Scan for the cell matching the given text and deliver its [x, y] coordinate at center. 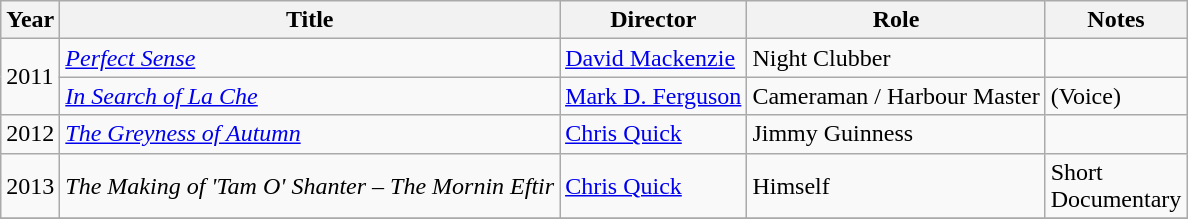
Notes [1116, 20]
Role [896, 20]
Perfect Sense [310, 58]
Mark D. Ferguson [654, 96]
David Mackenzie [654, 58]
Year [30, 20]
ShortDocumentary [1116, 186]
Night Clubber [896, 58]
2011 [30, 77]
Cameraman / Harbour Master [896, 96]
In Search of La Che [310, 96]
The Greyness of Autumn [310, 134]
(Voice) [1116, 96]
Director [654, 20]
Himself [896, 186]
The Making of 'Tam O' Shanter – The Mornin Eftir [310, 186]
Title [310, 20]
Jimmy Guinness [896, 134]
2013 [30, 186]
2012 [30, 134]
